Pinpoint the cell where the given text exists, returning its [x, y] midpoint coordinate. 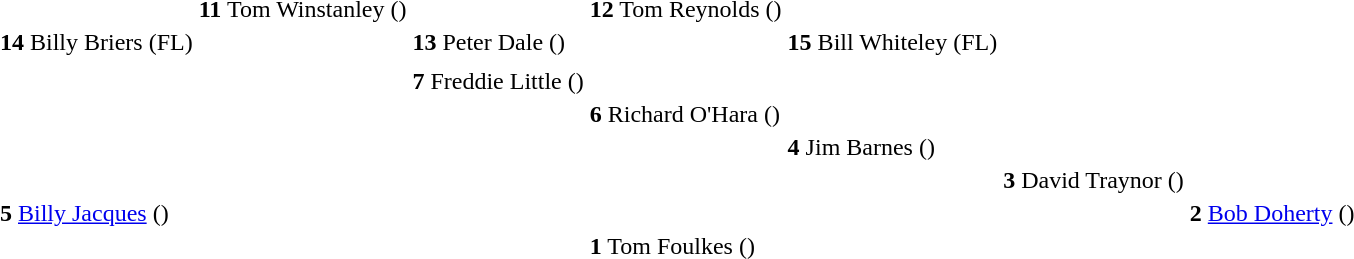
15 Bill Whiteley (FL) [892, 43]
3 David Traynor () [1094, 181]
13 Peter Dale () [498, 43]
4 Jim Barnes () [892, 147]
6 Richard O'Hara () [686, 115]
7 Freddie Little () [498, 81]
